Pinpoint the cell where the given text exists, returning its (x, y) midpoint coordinate. 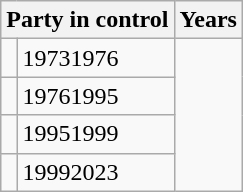
Years (208, 20)
19951999 (96, 134)
19992023 (96, 172)
19761995 (96, 96)
19731976 (96, 58)
Party in control (88, 20)
